Return (x, y) of the center of cell containing provided text 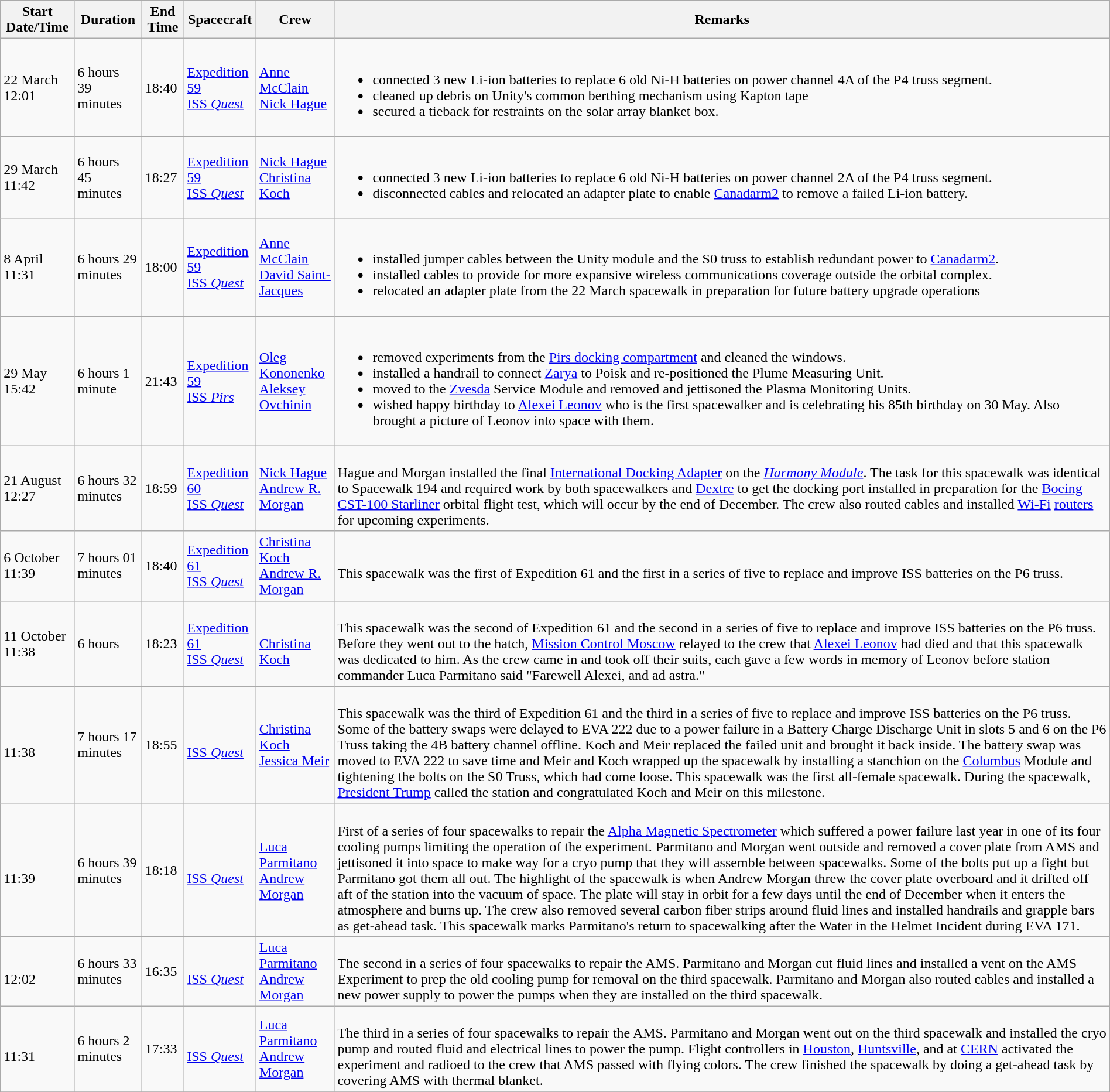
11:38 (37, 745)
Expedition 60ISS Quest (220, 488)
11:31 (37, 1049)
Nick Hague Christina Koch (295, 177)
Christina Koch (295, 643)
Nick Hague Andrew R. Morgan (295, 488)
6 hours39 minutes (108, 88)
12:02 (37, 971)
7 hours 17 minutes (108, 745)
6 hours 32 minutes (108, 488)
16:35 (163, 971)
Expedition 59ISS Pirs (220, 381)
29 May 15:42 (37, 381)
18:18 (163, 870)
Anne McClain David Saint-Jacques (295, 267)
End Time (163, 20)
6 hours45 minutes (108, 177)
17:33 (163, 1049)
11 October 11:38 (37, 643)
Anne McClain Nick Hague (295, 88)
22 March 12:01 (37, 88)
11:39 (37, 870)
18:59 (163, 488)
6 October 11:39 (37, 566)
6 hours 39 minutes (108, 870)
Spacecraft (220, 20)
Duration (108, 20)
6 hours 1 minute (108, 381)
21:43 (163, 381)
6 hours 29 minutes (108, 267)
6 hours 2 minutes (108, 1049)
21 August 12:27 (37, 488)
Start Date/Time (37, 20)
Oleg Kononenko Aleksey Ovchinin (295, 381)
Christina Koch Andrew R. Morgan (295, 566)
29 March 11:42 (37, 177)
This spacewalk was the first of Expedition 61 and the first in a series of five to replace and improve ISS batteries on the P6 truss. (722, 566)
Remarks (722, 20)
18:55 (163, 745)
Crew (295, 20)
6 hours 33 minutes (108, 971)
18:23 (163, 643)
6 hours (108, 643)
Christina Koch Jessica Meir (295, 745)
18:27 (163, 177)
18:00 (163, 267)
8 April 11:31 (37, 267)
7 hours 01 minutes (108, 566)
